Search for the cell housing the specified text and yield its (X, Y) center coordinate. 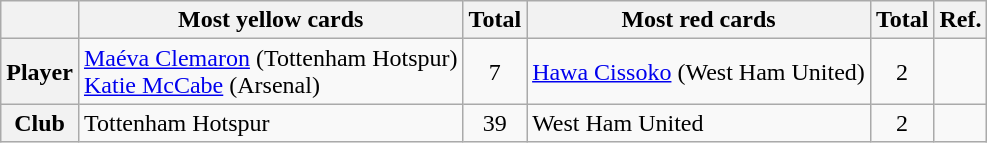
Maéva Clemaron (Tottenham Hotspur) Katie McCabe (Arsenal) (270, 72)
39 (495, 123)
Tottenham Hotspur (270, 123)
West Ham United (699, 123)
7 (495, 72)
Hawa Cissoko (West Ham United) (699, 72)
Ref. (960, 20)
Player (40, 72)
Most yellow cards (270, 20)
Most red cards (699, 20)
Club (40, 123)
